Pinpoint the cell where the given text exists, returning its [X, Y] midpoint coordinate. 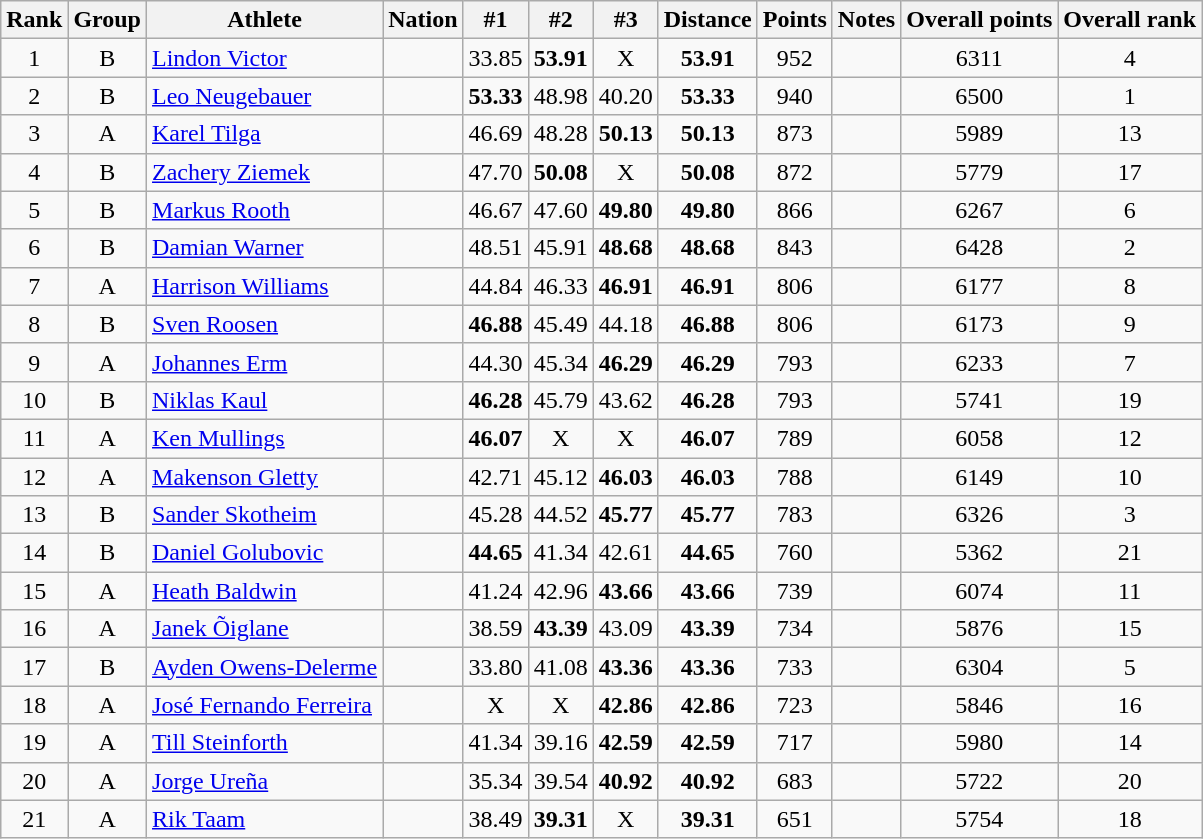
6500 [980, 96]
Overall points [980, 20]
873 [794, 134]
5741 [980, 400]
Damian Warner [265, 248]
39.16 [560, 743]
44.18 [626, 324]
788 [794, 477]
39.54 [560, 781]
872 [794, 172]
#3 [626, 20]
5980 [980, 743]
48.51 [496, 248]
47.70 [496, 172]
Athlete [265, 20]
Leo Neugebauer [265, 96]
José Fernando Ferreira [265, 705]
33.80 [496, 667]
866 [794, 210]
#1 [496, 20]
Sander Skotheim [265, 515]
Heath Baldwin [265, 591]
5362 [980, 553]
41.08 [560, 667]
734 [794, 629]
6058 [980, 438]
Sven Roosen [265, 324]
48.28 [560, 134]
5876 [980, 629]
6233 [980, 362]
45.49 [560, 324]
783 [794, 515]
739 [794, 591]
717 [794, 743]
6304 [980, 667]
6177 [980, 286]
Ayden Owens-Delerme [265, 667]
6311 [980, 58]
Rik Taam [265, 819]
Johannes Erm [265, 362]
789 [794, 438]
723 [794, 705]
Niklas Kaul [265, 400]
48.98 [560, 96]
43.62 [626, 400]
42.96 [560, 591]
6074 [980, 591]
#2 [560, 20]
6149 [980, 477]
Rank [34, 20]
33.85 [496, 58]
45.91 [560, 248]
41.24 [496, 591]
40.20 [626, 96]
44.30 [496, 362]
651 [794, 819]
45.28 [496, 515]
45.12 [560, 477]
Harrison Williams [265, 286]
Points [794, 20]
5722 [980, 781]
47.60 [560, 210]
5989 [980, 134]
6267 [980, 210]
46.69 [496, 134]
Daniel Golubovic [265, 553]
Zachery Ziemek [265, 172]
733 [794, 667]
Till Steinforth [265, 743]
46.33 [560, 286]
5846 [980, 705]
843 [794, 248]
6173 [980, 324]
6326 [980, 515]
44.52 [560, 515]
5779 [980, 172]
45.34 [560, 362]
Overall rank [1130, 20]
Karel Tilga [265, 134]
45.79 [560, 400]
Group [108, 20]
38.59 [496, 629]
Nation [423, 20]
42.71 [496, 477]
Notes [866, 20]
43.09 [626, 629]
5754 [980, 819]
Janek Õiglane [265, 629]
952 [794, 58]
760 [794, 553]
38.49 [496, 819]
Makenson Gletty [265, 477]
35.34 [496, 781]
44.84 [496, 286]
940 [794, 96]
683 [794, 781]
46.67 [496, 210]
Distance [708, 20]
Ken Mullings [265, 438]
Lindon Victor [265, 58]
Jorge Ureña [265, 781]
6428 [980, 248]
Markus Rooth [265, 210]
42.61 [626, 553]
